Determine the [X, Y] coordinate at the center of the cell enclosing the given text.  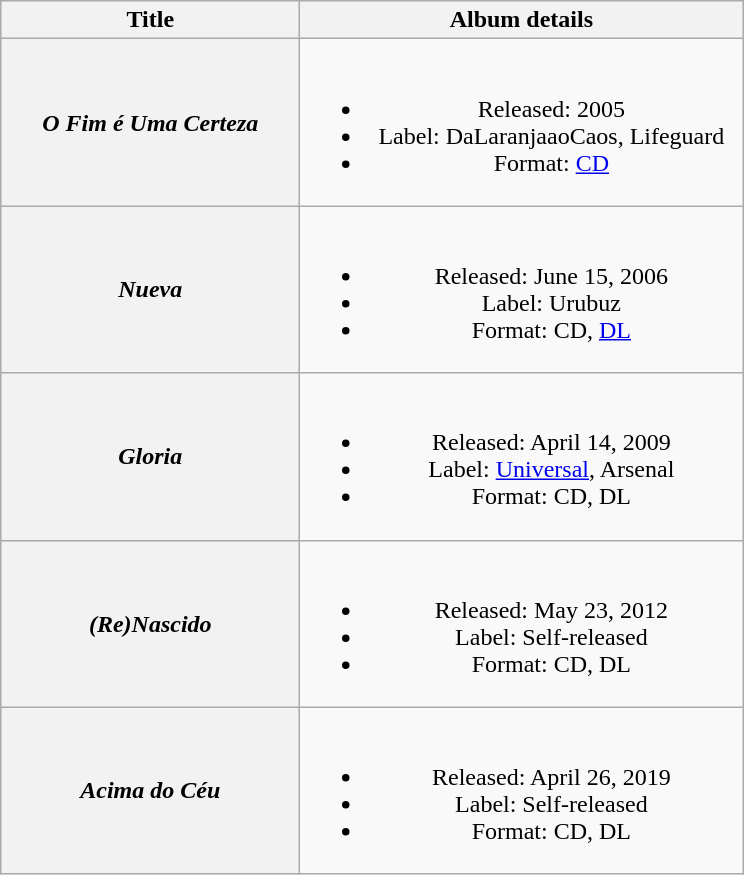
Released: June 15, 2006Label: UrubuzFormat: CD, DL [522, 290]
(Re)Nascido [150, 624]
Acima do Céu [150, 790]
Album details [522, 20]
Nueva [150, 290]
Released: April 14, 2009Label: Universal, ArsenalFormat: CD, DL [522, 456]
O Fim é Uma Certeza [150, 122]
Released: 2005Label: DaLaranjaaoCaos, LifeguardFormat: CD [522, 122]
Released: May 23, 2012Label: Self-releasedFormat: CD, DL [522, 624]
Title [150, 20]
Gloria [150, 456]
Released: April 26, 2019Label: Self-releasedFormat: CD, DL [522, 790]
